For the text-containing cell, return its midpoint in [X, Y] coordinate format. 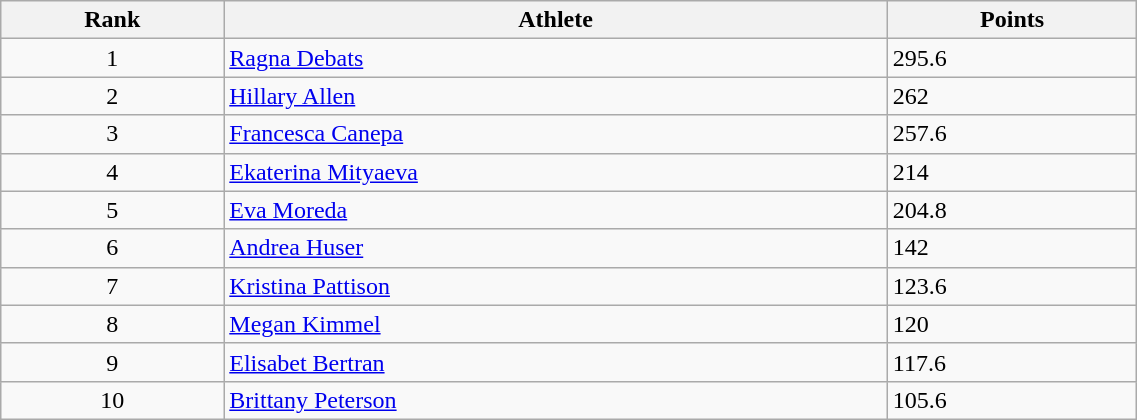
262 [1012, 96]
Kristina Pattison [556, 286]
120 [1012, 324]
Megan Kimmel [556, 324]
Athlete [556, 20]
Ragna Debats [556, 58]
295.6 [1012, 58]
4 [112, 172]
204.8 [1012, 210]
142 [1012, 248]
1 [112, 58]
2 [112, 96]
5 [112, 210]
6 [112, 248]
9 [112, 362]
3 [112, 134]
Hillary Allen [556, 96]
117.6 [1012, 362]
105.6 [1012, 400]
Rank [112, 20]
Brittany Peterson [556, 400]
Eva Moreda [556, 210]
Points [1012, 20]
Andrea Huser [556, 248]
8 [112, 324]
Elisabet Bertran [556, 362]
7 [112, 286]
Ekaterina Mityaeva [556, 172]
10 [112, 400]
257.6 [1012, 134]
123.6 [1012, 286]
Francesca Canepa [556, 134]
214 [1012, 172]
